From the cell containing the given text, extract its center point as [X, Y] coordinate. 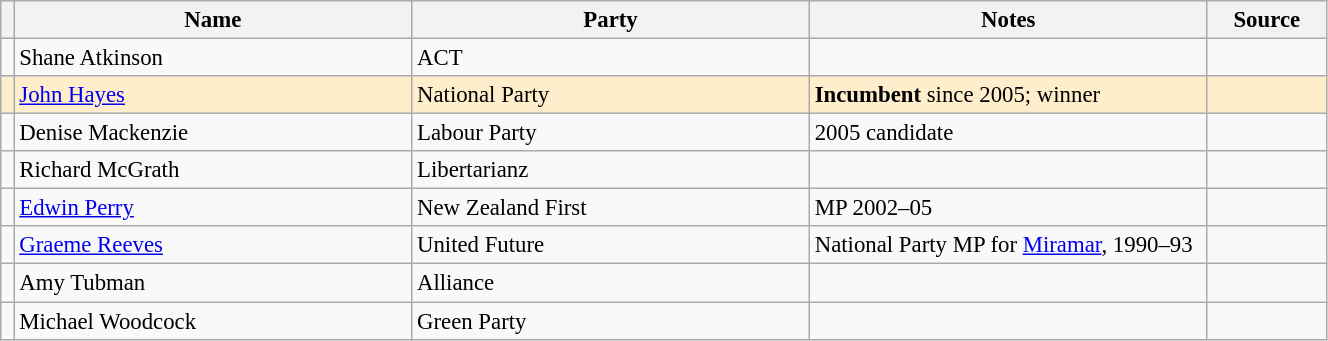
2005 candidate [1008, 133]
Green Party [611, 321]
Party [611, 20]
Edwin Perry [213, 208]
Libertarianz [611, 170]
Denise Mackenzie [213, 133]
National Party [611, 95]
Incumbent since 2005; winner [1008, 95]
Alliance [611, 283]
Notes [1008, 20]
Shane Atkinson [213, 58]
Richard McGrath [213, 170]
New Zealand First [611, 208]
United Future [611, 245]
John Hayes [213, 95]
Amy Tubman [213, 283]
Graeme Reeves [213, 245]
Labour Party [611, 133]
Name [213, 20]
MP 2002–05 [1008, 208]
Source [1266, 20]
Michael Woodcock [213, 321]
ACT [611, 58]
National Party MP for Miramar, 1990–93 [1008, 245]
